Capture the cell that displays the provided text and extract its [X, Y] central coordinate. 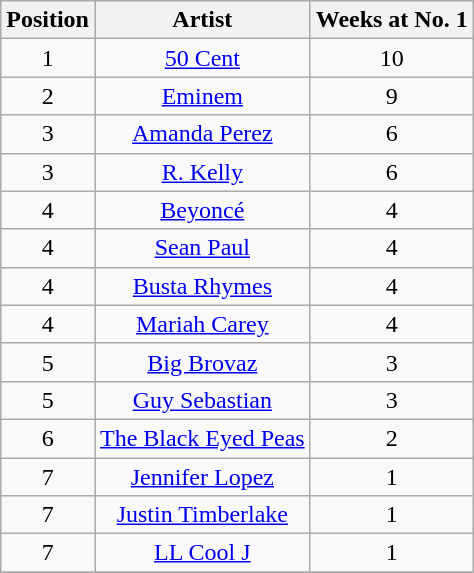
Guy Sebastian [202, 400]
The Black Eyed Peas [202, 438]
Jennifer Lopez [202, 477]
Big Brovaz [202, 362]
Mariah Carey [202, 324]
Artist [202, 20]
R. Kelly [202, 172]
Position [48, 20]
Sean Paul [202, 248]
9 [392, 96]
Weeks at No. 1 [392, 20]
10 [392, 58]
Busta Rhymes [202, 286]
Amanda Perez [202, 134]
Eminem [202, 96]
Beyoncé [202, 210]
LL Cool J [202, 553]
50 Cent [202, 58]
Justin Timberlake [202, 515]
